Return (x, y) of the center of cell containing provided text 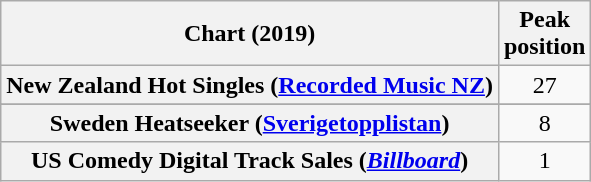
US Comedy Digital Track Sales (Billboard) (250, 161)
1 (544, 161)
Peakposition (544, 34)
New Zealand Hot Singles (Recorded Music NZ) (250, 85)
Sweden Heatseeker (Sverigetopplistan) (250, 123)
Chart (2019) (250, 34)
8 (544, 123)
27 (544, 85)
